Extract the [x, y] coordinate from the center of the cell holding the provided text.  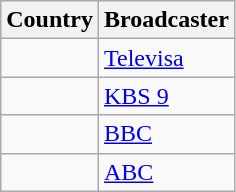
Televisa [166, 58]
KBS 9 [166, 96]
Country [50, 20]
Broadcaster [166, 20]
BBC [166, 134]
ABC [166, 172]
